Locate the cell with the specified text and output its (x, y) center coordinate. 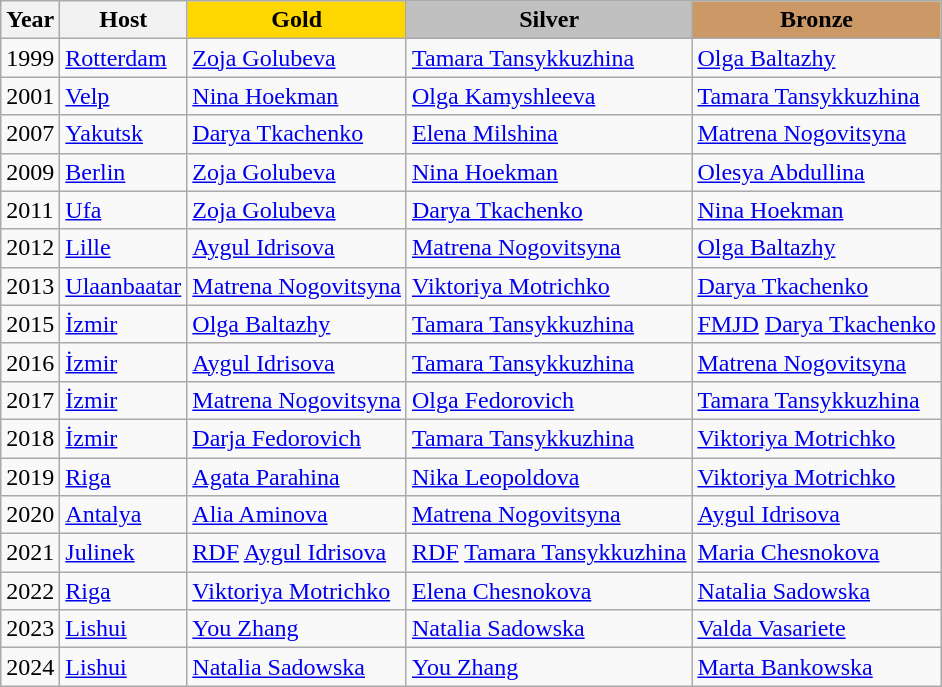
2020 (30, 515)
2013 (30, 286)
Gold (297, 20)
2021 (30, 553)
RDF Aygul Idrisova (297, 553)
FMJD Darya Tkachenko (816, 324)
Olga Kamyshleeva (548, 96)
Velp (124, 96)
2018 (30, 438)
Agata Parahina (297, 477)
2017 (30, 400)
Olesya Abdullina (816, 172)
Rotterdam (124, 58)
Year (30, 20)
2011 (30, 210)
Bronze (816, 20)
Nika Leopoldova (548, 477)
RDF Tamara Tansykkuzhina (548, 553)
Host (124, 20)
Marta Bankowska (816, 667)
Elena Chesnokova (548, 591)
2001 (30, 96)
2012 (30, 248)
Ulaanbaatar (124, 286)
2022 (30, 591)
Valda Vasariete (816, 629)
1999 (30, 58)
Darja Fedorovich (297, 438)
Julinek (124, 553)
Lille (124, 248)
Olga Fedorovich (548, 400)
2023 (30, 629)
2007 (30, 134)
Alia Aminova (297, 515)
2019 (30, 477)
Maria Chesnokova (816, 553)
2024 (30, 667)
2015 (30, 324)
2016 (30, 362)
Silver (548, 20)
2009 (30, 172)
Elena Milshina (548, 134)
Antalya (124, 515)
Berlin (124, 172)
Ufa (124, 210)
Yakutsk (124, 134)
